Locate the cell with the specified text and output its (X, Y) center coordinate. 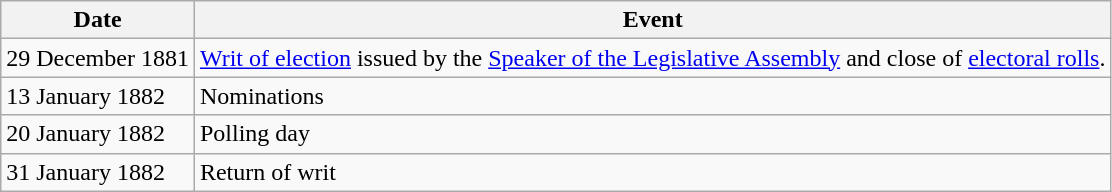
29 December 1881 (98, 58)
Date (98, 20)
Return of writ (652, 172)
31 January 1882 (98, 172)
Nominations (652, 96)
Writ of election issued by the Speaker of the Legislative Assembly and close of electoral rolls. (652, 58)
20 January 1882 (98, 134)
Polling day (652, 134)
13 January 1882 (98, 96)
Event (652, 20)
